Scan for the cell matching the given text and deliver its (X, Y) coordinate at center. 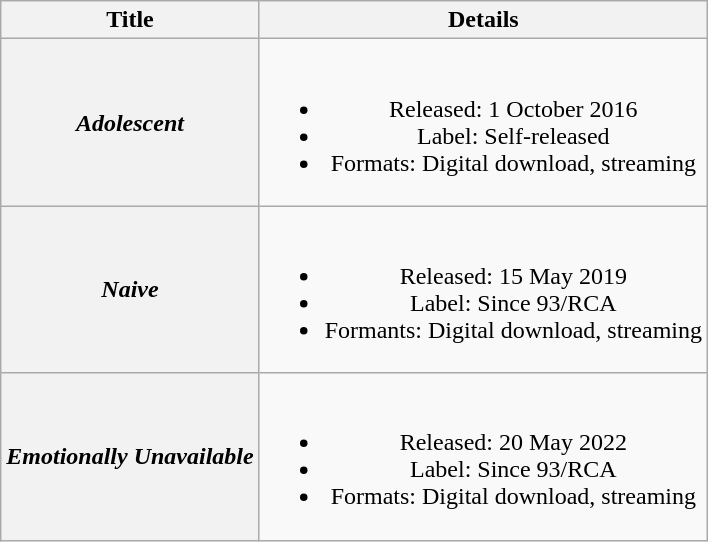
Released: 15 May 2019Label: Since 93/RCAFormants: Digital download, streaming (483, 290)
Released: 20 May 2022Label: Since 93/RCAFormats: Digital download, streaming (483, 456)
Naive (130, 290)
Details (483, 20)
Released: 1 October 2016Label: Self-releasedFormats: Digital download, streaming (483, 122)
Adolescent (130, 122)
Title (130, 20)
Emotionally Unavailable (130, 456)
